Extract the [X, Y] coordinate from the center of the cell holding the provided text.  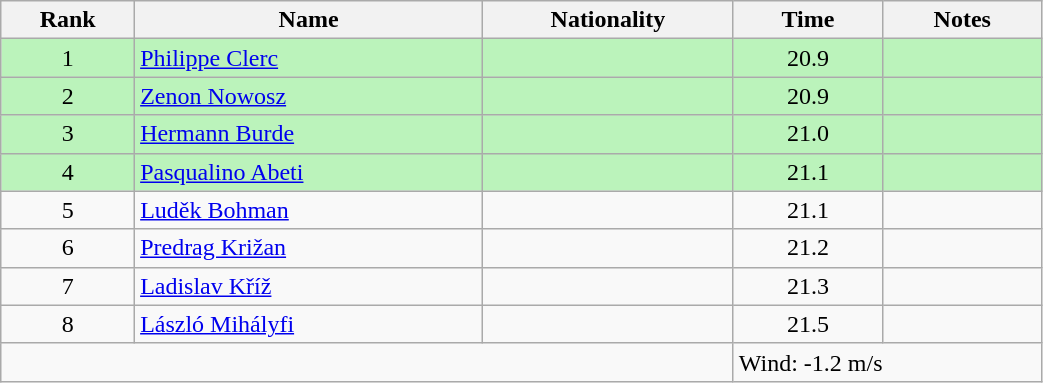
Philippe Clerc [309, 58]
Ladislav Kříž [309, 286]
3 [68, 134]
Hermann Burde [309, 134]
21.0 [808, 134]
2 [68, 96]
Nationality [608, 20]
Pasqualino Abeti [309, 172]
Time [808, 20]
Wind: -1.2 m/s [888, 362]
21.3 [808, 286]
László Mihályfi [309, 324]
Zenon Nowosz [309, 96]
6 [68, 248]
8 [68, 324]
Name [309, 20]
Predrag Križan [309, 248]
Notes [962, 20]
4 [68, 172]
21.2 [808, 248]
Rank [68, 20]
7 [68, 286]
5 [68, 210]
1 [68, 58]
21.5 [808, 324]
Luděk Bohman [309, 210]
